Determine the (X, Y) coordinate at the center of the cell enclosing the given text.  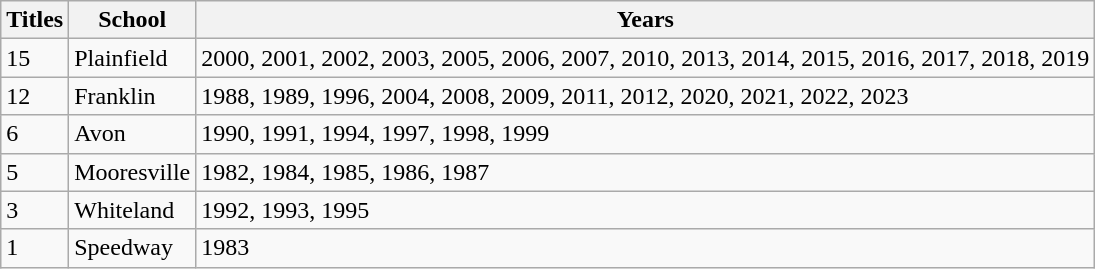
3 (35, 210)
Whiteland (132, 210)
School (132, 20)
1983 (646, 248)
6 (35, 134)
Plainfield (132, 58)
12 (35, 96)
15 (35, 58)
Years (646, 20)
1992, 1993, 1995 (646, 210)
1 (35, 248)
Franklin (132, 96)
Titles (35, 20)
Mooresville (132, 172)
1982, 1984, 1985, 1986, 1987 (646, 172)
Avon (132, 134)
Speedway (132, 248)
1988, 1989, 1996, 2004, 2008, 2009, 2011, 2012, 2020, 2021, 2022, 2023 (646, 96)
5 (35, 172)
2000, 2001, 2002, 2003, 2005, 2006, 2007, 2010, 2013, 2014, 2015, 2016, 2017, 2018, 2019 (646, 58)
1990, 1991, 1994, 1997, 1998, 1999 (646, 134)
